Scan for the cell matching the given text and deliver its [x, y] coordinate at center. 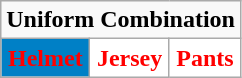
Pants [204, 58]
Uniform Combination [121, 20]
Jersey [130, 58]
Helmet [46, 58]
